Capture the cell that displays the provided text and extract its (X, Y) central coordinate. 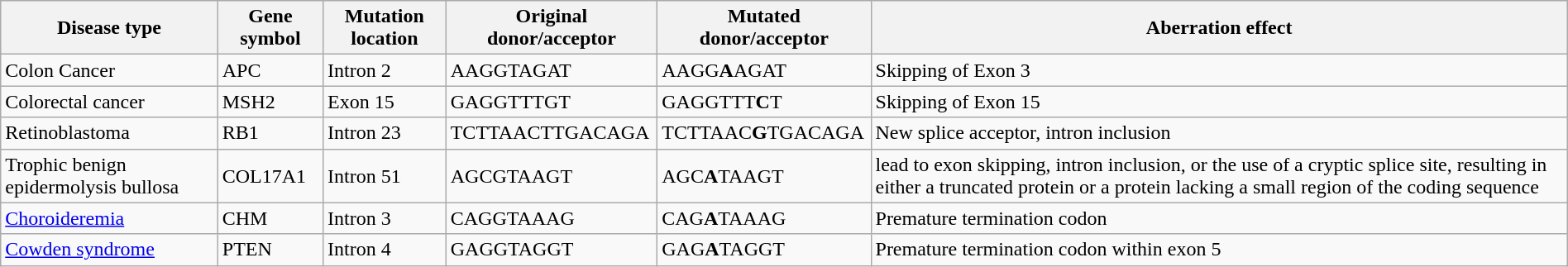
Intron 23 (385, 133)
PTEN (270, 250)
CAGGTAAAG (552, 218)
TCTTAACGTGACAGA (764, 133)
COL17A1 (270, 175)
GAGATAGGT (764, 250)
Colorectal cancer (109, 102)
Gene symbol (270, 28)
CAGATAAAG (764, 218)
AGCATAAGT (764, 175)
GAGGTTTCT (764, 102)
Trophic benign epidermolysis bullosa (109, 175)
APC (270, 70)
MSH2 (270, 102)
GAGGTAGGT (552, 250)
AAGGAAGAT (764, 70)
Intron 3 (385, 218)
CHM (270, 218)
AAGGTAGAT (552, 70)
Intron 4 (385, 250)
Intron 2 (385, 70)
Premature termination codon within exon 5 (1219, 250)
Skipping of Exon 3 (1219, 70)
Colon Cancer (109, 70)
Choroideremia (109, 218)
Mutated donor/acceptor (764, 28)
TCTTAACTTGACAGA (552, 133)
Intron 51 (385, 175)
New splice acceptor, intron inclusion (1219, 133)
Skipping of Exon 15 (1219, 102)
Disease type (109, 28)
Aberration effect (1219, 28)
Cowden syndrome (109, 250)
AGCGTAAGT (552, 175)
Premature termination codon (1219, 218)
GAGGTTTGT (552, 102)
Mutation location (385, 28)
RB1 (270, 133)
Original donor/acceptor (552, 28)
Retinoblastoma (109, 133)
Exon 15 (385, 102)
